Locate the cell with the specified text and output its [x, y] center coordinate. 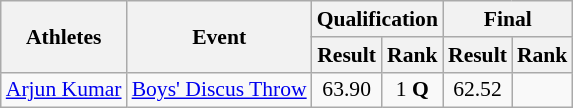
63.90 [347, 90]
Arjun Kumar [64, 90]
Athletes [64, 36]
Event [220, 36]
1 Q [412, 90]
Qualification [378, 19]
Boys' Discus Throw [220, 90]
62.52 [478, 90]
Final [508, 19]
